From the cell containing the given text, extract its center point as (x, y) coordinate. 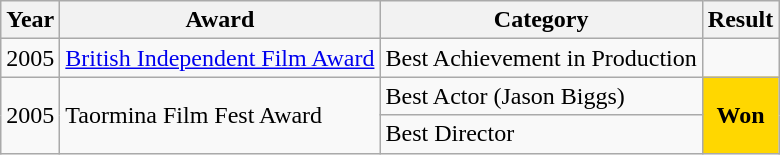
Best Achievement in Production (541, 58)
Taormina Film Fest Award (220, 115)
Best Actor (Jason Biggs) (541, 96)
Award (220, 20)
Best Director (541, 134)
Result (740, 20)
Category (541, 20)
Year (30, 20)
Won (740, 115)
British Independent Film Award (220, 58)
